Identify which cell holds the provided text, then report its [X, Y] central coordinate. 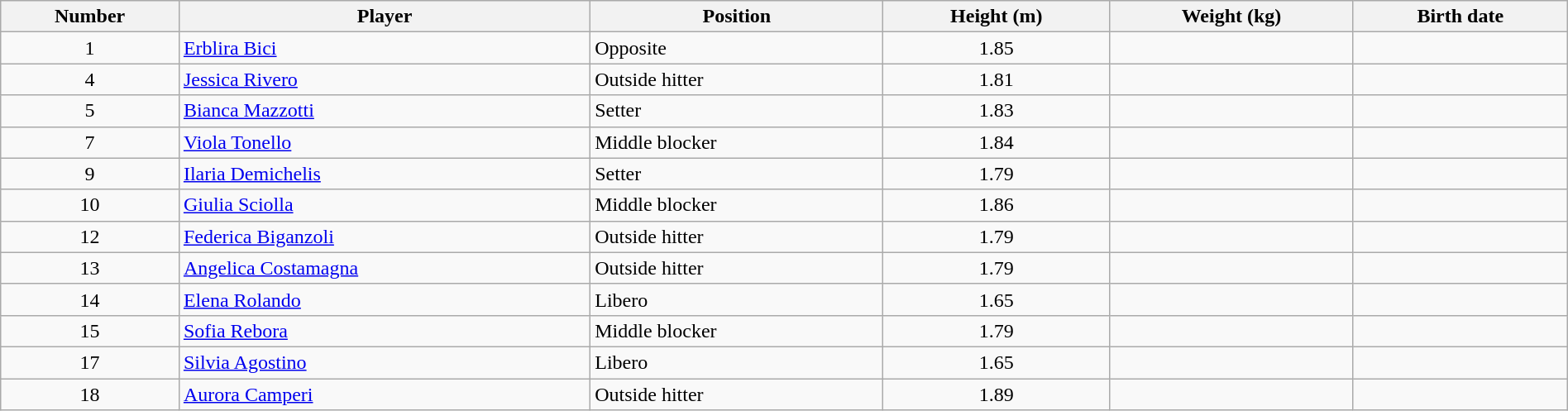
Aurora Camperi [384, 394]
1.83 [997, 111]
1.86 [997, 205]
Opposite [737, 48]
Player [384, 17]
Number [90, 17]
5 [90, 111]
Height (m) [997, 17]
Bianca Mazzotti [384, 111]
Ilaria Demichelis [384, 174]
1.81 [997, 79]
Viola Tonello [384, 142]
Elena Rolando [384, 299]
Jessica Rivero [384, 79]
18 [90, 394]
4 [90, 79]
Sofia Rebora [384, 331]
1.84 [997, 142]
Silvia Agostino [384, 362]
17 [90, 362]
12 [90, 237]
7 [90, 142]
Federica Biganzoli [384, 237]
13 [90, 268]
9 [90, 174]
15 [90, 331]
Position [737, 17]
Angelica Costamagna [384, 268]
1 [90, 48]
1.85 [997, 48]
Birth date [1460, 17]
1.89 [997, 394]
Giulia Sciolla [384, 205]
10 [90, 205]
Weight (kg) [1232, 17]
Erblira Bici [384, 48]
14 [90, 299]
